From the cell containing the given text, extract its center point as (X, Y) coordinate. 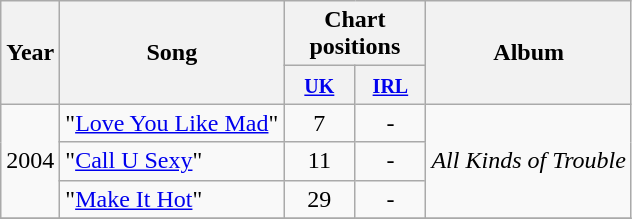
IRL (390, 85)
Year (30, 52)
All Kinds of Trouble (529, 161)
"Make It Hot" (172, 199)
7 (320, 123)
Album (529, 52)
"Call U Sexy" (172, 161)
"Love You Like Mad" (172, 123)
2004 (30, 161)
UK (320, 85)
11 (320, 161)
Song (172, 52)
29 (320, 199)
Chart positions (355, 34)
